Identify which cell holds the provided text, then report its [X, Y] central coordinate. 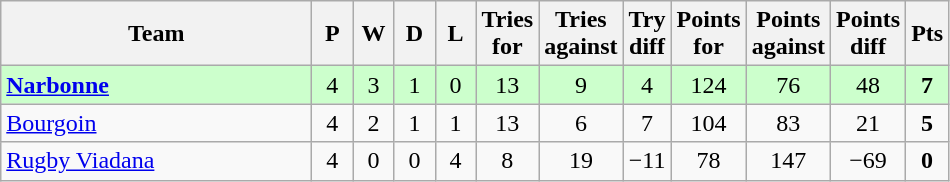
Points diff [868, 34]
Tries for [508, 34]
−11 [647, 161]
5 [928, 123]
3 [374, 85]
83 [788, 123]
Narbonne [156, 85]
78 [708, 161]
48 [868, 85]
Team [156, 34]
8 [508, 161]
19 [581, 161]
L [456, 34]
D [414, 34]
21 [868, 123]
Pts [928, 34]
2 [374, 123]
9 [581, 85]
104 [708, 123]
124 [708, 85]
−69 [868, 161]
Bourgoin [156, 123]
6 [581, 123]
Try diff [647, 34]
Points against [788, 34]
76 [788, 85]
P [332, 34]
Points for [708, 34]
147 [788, 161]
Rugby Viadana [156, 161]
W [374, 34]
Tries against [581, 34]
